Pinpoint the cell where the given text exists, returning its (X, Y) midpoint coordinate. 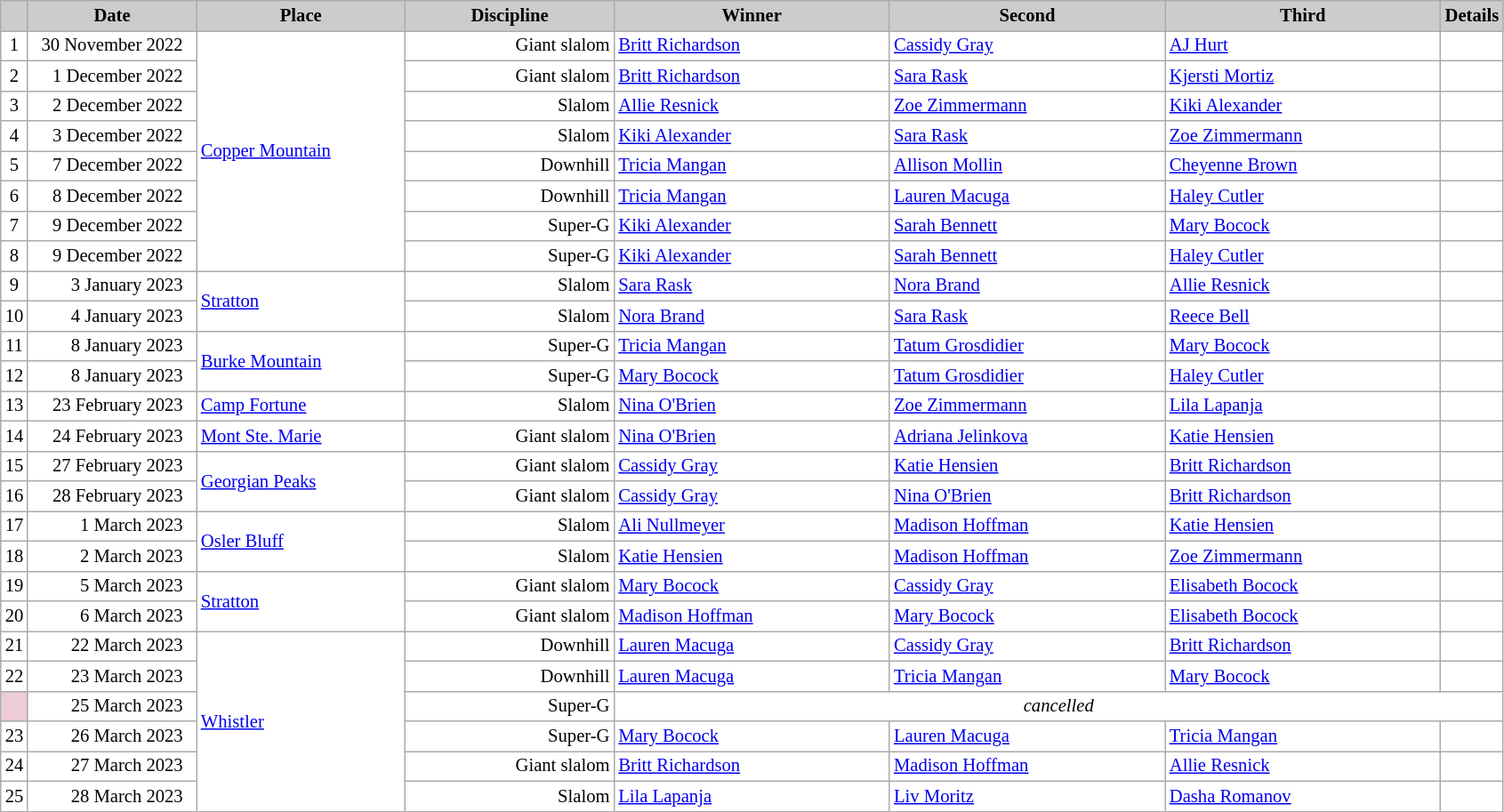
17 (14, 526)
Ali Nullmeyer (752, 526)
11 (14, 346)
cancelled (1058, 706)
Allison Mollin (1027, 165)
28 March 2023 (112, 796)
Mont Ste. Marie (301, 436)
4 January 2023 (112, 316)
6 March 2023 (112, 616)
Georgian Peaks (301, 481)
23 (14, 736)
2 December 2022 (112, 106)
27 February 2023 (112, 466)
1 (14, 45)
8 December 2022 (112, 196)
AJ Hurt (1303, 45)
15 (14, 466)
Third (1303, 15)
Cheyenne Brown (1303, 165)
7 December 2022 (112, 165)
13 (14, 406)
24 (14, 766)
Place (301, 15)
9 (14, 285)
Discipline (511, 15)
4 (14, 136)
2 (14, 76)
22 (14, 676)
1 December 2022 (112, 76)
25 (14, 796)
Winner (752, 15)
Burke Mountain (301, 361)
Liv Moritz (1027, 796)
3 December 2022 (112, 136)
21 (14, 646)
18 (14, 556)
Date (112, 15)
7 (14, 226)
Reece Bell (1303, 316)
10 (14, 316)
23 March 2023 (112, 676)
30 November 2022 (112, 45)
20 (14, 616)
Whistler (301, 720)
Osler Bluff (301, 541)
8 (14, 255)
6 (14, 196)
2 March 2023 (112, 556)
28 February 2023 (112, 495)
Adriana Jelinkova (1027, 436)
14 (14, 436)
12 (14, 376)
Camp Fortune (301, 406)
5 March 2023 (112, 586)
Copper Mountain (301, 150)
5 (14, 165)
16 (14, 495)
Kjersti Mortiz (1303, 76)
Second (1027, 15)
3 (14, 106)
Dasha Romanov (1303, 796)
19 (14, 586)
24 February 2023 (112, 436)
22 March 2023 (112, 646)
1 March 2023 (112, 526)
3 January 2023 (112, 285)
25 March 2023 (112, 706)
Details (1472, 15)
23 February 2023 (112, 406)
27 March 2023 (112, 766)
26 March 2023 (112, 736)
